Determine the (x, y) coordinate at the center of the cell enclosing the given text.  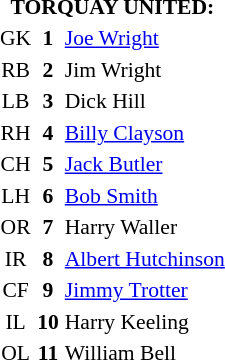
7 (48, 228)
6 (48, 196)
10 (48, 322)
5 (48, 164)
4 (48, 133)
2 (48, 70)
8 (48, 259)
3 (48, 102)
1 (48, 38)
9 (48, 290)
